Find where the given text appears and provide that cell's center as [X, Y] coordinate. 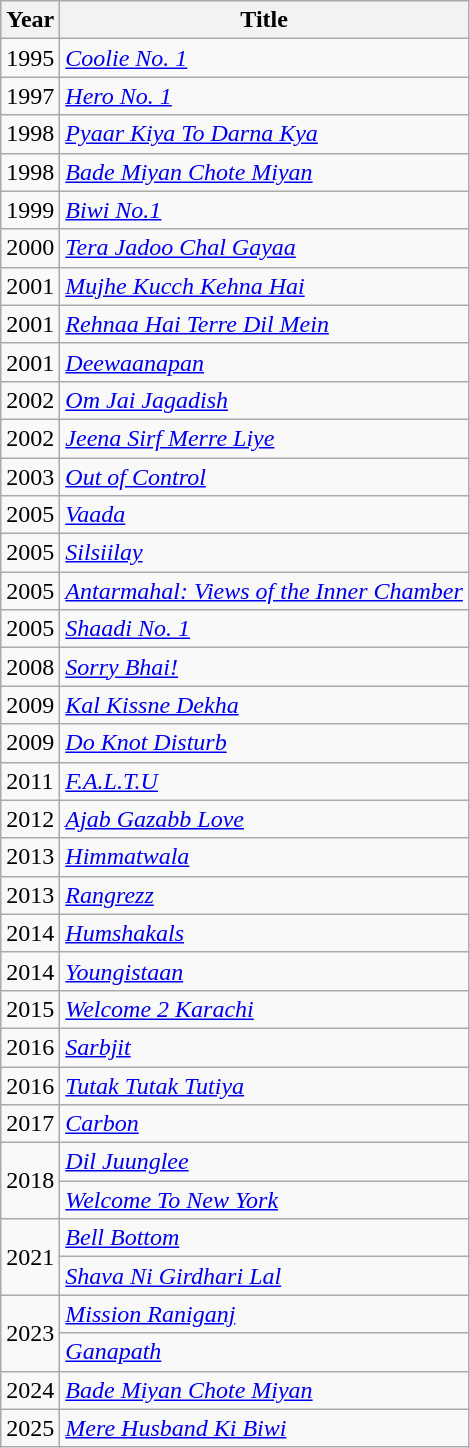
Tera Jadoo Chal Gayaa [264, 248]
Carbon [264, 1124]
Year [30, 20]
Coolie No. 1 [264, 58]
2021 [30, 1257]
2017 [30, 1124]
Hero No. 1 [264, 96]
Tutak Tutak Tutiya [264, 1085]
2018 [30, 1181]
Himmatwala [264, 857]
F.A.L.T.U [264, 781]
Om Jai Jagadish [264, 400]
Humshakals [264, 933]
2024 [30, 1390]
2000 [30, 248]
Ganapath [264, 1352]
Vaada [264, 515]
1995 [30, 58]
Mujhe Kucch Kehna Hai [264, 286]
Youngistaan [264, 971]
Shava Ni Girdhari Lal [264, 1276]
2012 [30, 819]
Welcome 2 Karachi [264, 1009]
1997 [30, 96]
Out of Control [264, 477]
Sarbjit [264, 1047]
Mission Raniganj [264, 1314]
Biwi No.1 [264, 210]
Rehnaa Hai Terre Dil Mein [264, 324]
Rangrezz [264, 895]
Antarmahal: Views of the Inner Chamber [264, 591]
2025 [30, 1428]
2003 [30, 477]
Do Knot Disturb [264, 743]
2023 [30, 1333]
2008 [30, 667]
Pyaar Kiya To Darna Kya [264, 134]
Silsiilay [264, 553]
Kal Kissne Dekha [264, 705]
2015 [30, 1009]
Shaadi No. 1 [264, 629]
Bell Bottom [264, 1238]
Title [264, 20]
Deewaanapan [264, 362]
Ajab Gazabb Love [264, 819]
2011 [30, 781]
1999 [30, 210]
Welcome To New York [264, 1200]
Sorry Bhai! [264, 667]
Jeena Sirf Merre Liye [264, 438]
Dil Juunglee [264, 1162]
Mere Husband Ki Biwi [264, 1428]
